Output the (x, y) coordinate of the center of the cell containing the given text.  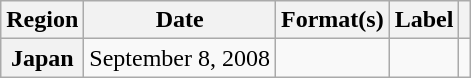
Region (42, 20)
Date (180, 20)
September 8, 2008 (180, 58)
Japan (42, 58)
Format(s) (333, 20)
Label (424, 20)
